For the text-containing cell, return its midpoint in (X, Y) coordinate format. 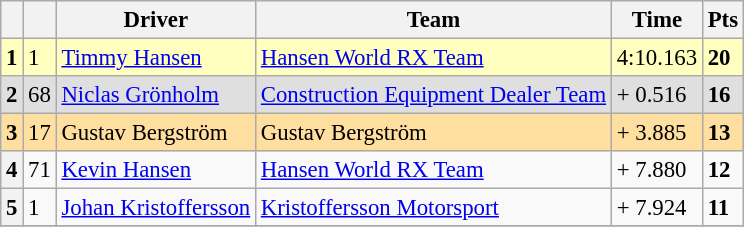
+ 7.880 (656, 170)
20 (722, 58)
17 (40, 133)
+ 7.924 (656, 208)
16 (722, 95)
3 (12, 133)
+ 3.885 (656, 133)
Construction Equipment Dealer Team (433, 95)
Timmy Hansen (156, 58)
Team (433, 20)
13 (722, 133)
71 (40, 170)
Kevin Hansen (156, 170)
Driver (156, 20)
68 (40, 95)
4:10.163 (656, 58)
Niclas Grönholm (156, 95)
+ 0.516 (656, 95)
Pts (722, 20)
4 (12, 170)
5 (12, 208)
2 (12, 95)
11 (722, 208)
Johan Kristoffersson (156, 208)
Time (656, 20)
Kristoffersson Motorsport (433, 208)
12 (722, 170)
